Scan for the cell matching the given text and deliver its [X, Y] coordinate at center. 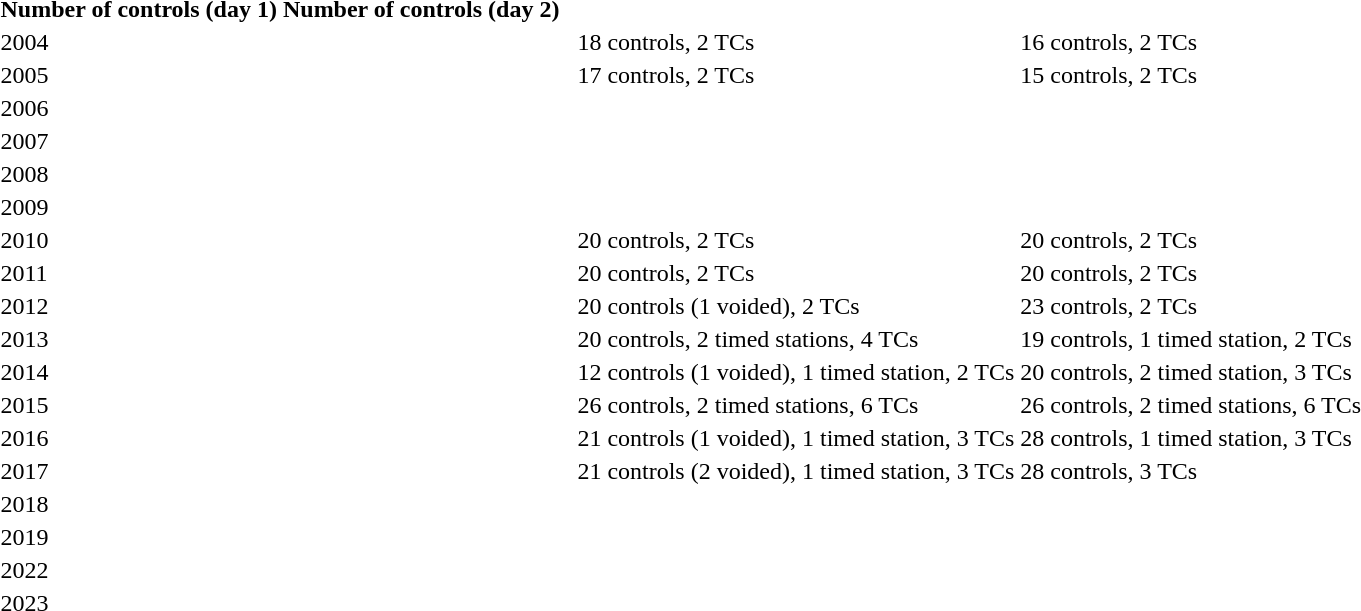
21 controls (2 voided), 1 timed station, 3 TCs [796, 471]
18 controls, 2 TCs [796, 42]
20 controls, 2 timed stations, 4 TCs [796, 339]
26 controls, 2 timed stations, 6 TCs [796, 405]
21 controls (1 voided), 1 timed station, 3 TCs [796, 438]
17 controls, 2 TCs [796, 75]
20 controls (1 voided), 2 TCs [796, 306]
12 controls (1 voided), 1 timed station, 2 TCs [796, 372]
